For the text-containing cell, return its midpoint in (x, y) coordinate format. 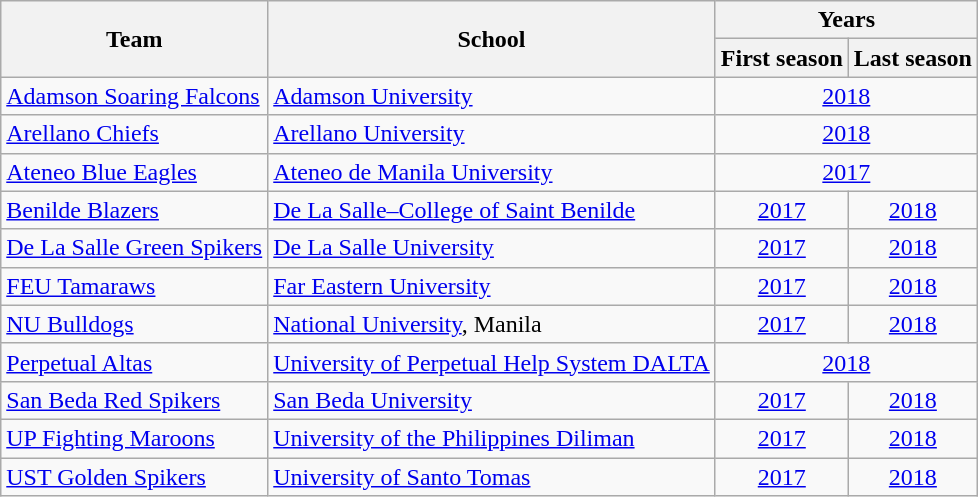
De La Salle University (492, 248)
De La Salle Green Spikers (134, 248)
University of Perpetual Help System DALTA (492, 362)
Last season (912, 58)
Ateneo Blue Eagles (134, 172)
Ateneo de Manila University (492, 172)
Arellano University (492, 134)
San Beda Red Spikers (134, 400)
FEU Tamaraws (134, 286)
Team (134, 39)
UST Golden Spikers (134, 477)
Years (846, 20)
National University, Manila (492, 324)
NU Bulldogs (134, 324)
San Beda University (492, 400)
University of the Philippines Diliman (492, 438)
Perpetual Altas (134, 362)
Adamson Soaring Falcons (134, 96)
School (492, 39)
Adamson University (492, 96)
First season (782, 58)
Far Eastern University (492, 286)
Arellano Chiefs (134, 134)
University of Santo Tomas (492, 477)
De La Salle–College of Saint Benilde (492, 210)
UP Fighting Maroons (134, 438)
Benilde Blazers (134, 210)
